From the cell containing the given text, extract its center point as [x, y] coordinate. 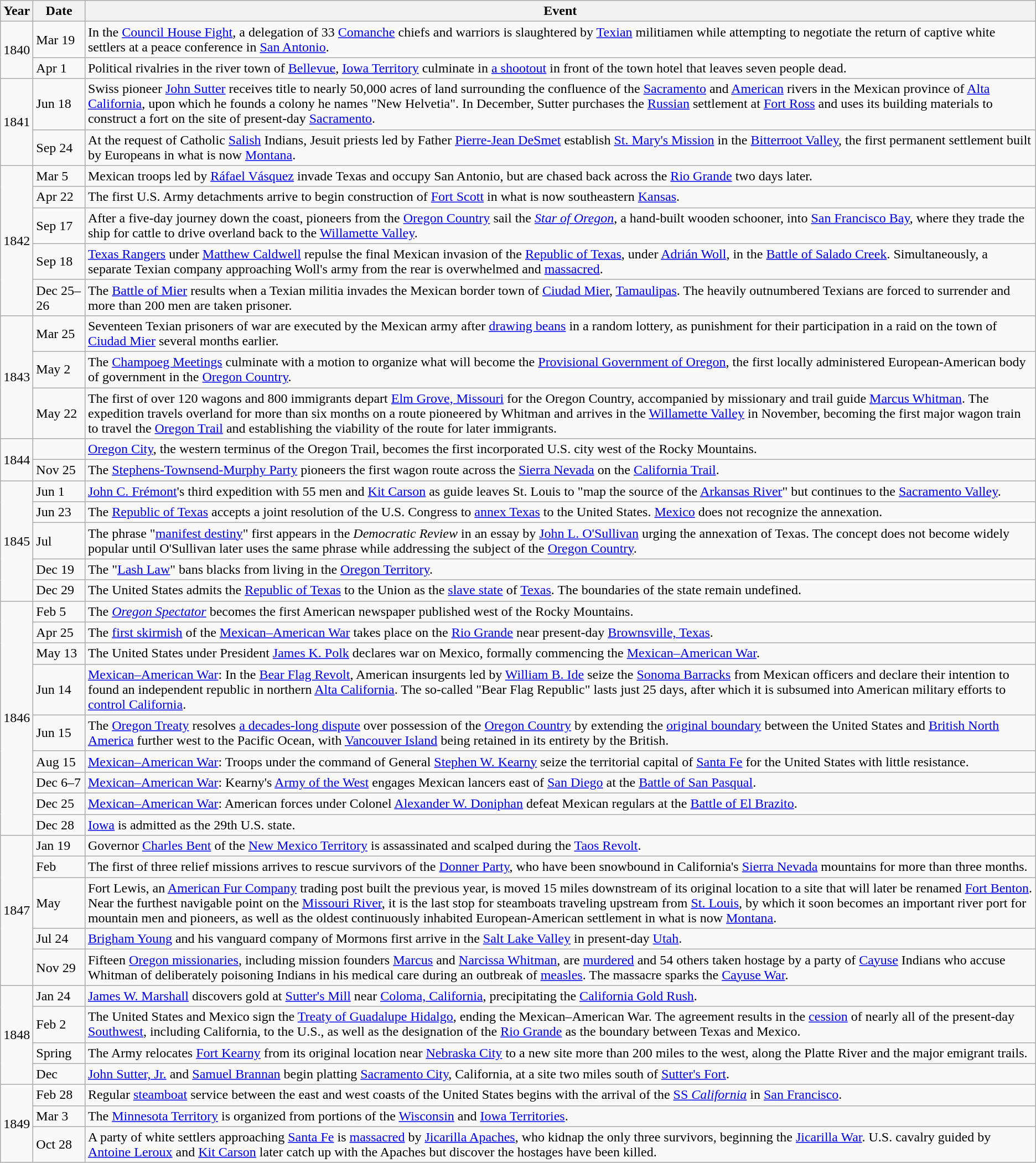
Jun 18 [59, 104]
1847 [17, 911]
Regular steamboat service between the east and west coasts of the United States begins with the arrival of the SS California in San Francisco. [560, 1095]
Spring [59, 1053]
Date [59, 11]
Mexican–American War: Kearny's Army of the West engages Mexican lancers east of San Diego at the Battle of San Pasqual. [560, 782]
Dec 6–7 [59, 782]
The United States admits the Republic of Texas to the Union as the slave state of Texas. The boundaries of the state remain undefined. [560, 590]
Jun 15 [59, 733]
May 13 [59, 653]
The Republic of Texas accepts a joint resolution of the U.S. Congress to annex Texas to the United States. Mexico does not recognize the annexation. [560, 512]
1848 [17, 1035]
Feb 2 [59, 1025]
Jun 1 [59, 491]
Mexican troops led by Ráfael Vásquez invade Texas and occupy San Antonio, but are chased back across the Rio Grande two days later. [560, 176]
Dec [59, 1074]
James W. Marshall discovers gold at Sutter's Mill near Coloma, California, precipitating the California Gold Rush. [560, 996]
1843 [17, 377]
John Sutter, Jr. and Samuel Brannan begin platting Sacramento City, California, at a site two miles south of Sutter's Fort. [560, 1074]
Sep 18 [59, 261]
1842 [17, 240]
Mar 25 [59, 333]
Governor Charles Bent of the New Mexico Territory is assassinated and scalped during the Taos Revolt. [560, 846]
The Oregon Spectator becomes the first American newspaper published west of the Rocky Mountains. [560, 611]
The first U.S. Army detachments arrive to begin construction of Fort Scott in what is now southeastern Kansas. [560, 197]
Iowa is admitted as the 29th U.S. state. [560, 825]
Jun 14 [59, 689]
Event [560, 11]
Nov 29 [59, 967]
Year [17, 11]
Apr 22 [59, 197]
1846 [17, 718]
Mar 3 [59, 1116]
Jan 19 [59, 846]
Aug 15 [59, 761]
Mar 19 [59, 40]
1845 [17, 541]
Political rivalries in the river town of Bellevue, Iowa Territory culminate in a shootout in front of the town hotel that leaves seven people dead. [560, 68]
Jan 24 [59, 996]
Jun 23 [59, 512]
The United States under President James K. Polk declares war on Mexico, formally commencing the Mexican–American War. [560, 653]
The Stephens-Townsend-Murphy Party pioneers the first wagon route across the Sierra Nevada on the California Trail. [560, 470]
May 22 [59, 413]
May [59, 903]
Sep 17 [59, 226]
Oregon City, the western terminus of the Oregon Trail, becomes the first incorporated U.S. city west of the Rocky Mountains. [560, 449]
Dec 25–26 [59, 298]
Mexican–American War: American forces under Colonel Alexander W. Doniphan defeat Mexican regulars at the Battle of El Brazito. [560, 803]
Dec 25 [59, 803]
The "Lash Law" bans blacks from living in the Oregon Territory. [560, 569]
Feb 5 [59, 611]
Brigham Young and his vanguard company of Mormons first arrive in the Salt Lake Valley in present-day Utah. [560, 939]
Feb 28 [59, 1095]
Jul 24 [59, 939]
Oct 28 [59, 1144]
The Minnesota Territory is organized from portions of the Wisconsin and Iowa Territories. [560, 1116]
Dec 19 [59, 569]
Dec 28 [59, 825]
Nov 25 [59, 470]
Dec 29 [59, 590]
Jul [59, 541]
Apr 1 [59, 68]
The first skirmish of the Mexican–American War takes place on the Rio Grande near present-day Brownsville, Texas. [560, 632]
Mar 5 [59, 176]
Sep 24 [59, 147]
1840 [17, 50]
1841 [17, 122]
Feb [59, 867]
Apr 25 [59, 632]
May 2 [59, 370]
1849 [17, 1123]
1844 [17, 460]
